Detect which cell encompasses the target text, then output its [X, Y] center coordinate. 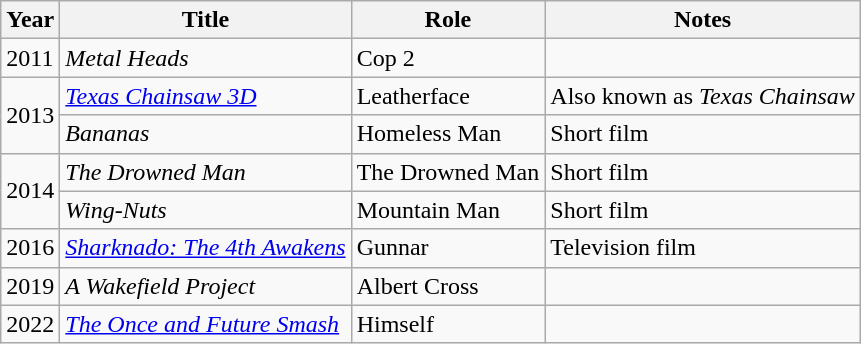
Texas Chainsaw 3D [206, 96]
Himself [448, 324]
Bananas [206, 134]
2016 [30, 248]
Wing-Nuts [206, 210]
A Wakefield Project [206, 286]
Cop 2 [448, 58]
2011 [30, 58]
2014 [30, 191]
2019 [30, 286]
Leatherface [448, 96]
Sharknado: The 4th Awakens [206, 248]
Albert Cross [448, 286]
Television film [703, 248]
Also known as Texas Chainsaw [703, 96]
Year [30, 20]
2022 [30, 324]
2013 [30, 115]
Gunnar [448, 248]
The Once and Future Smash [206, 324]
Title [206, 20]
Metal Heads [206, 58]
Notes [703, 20]
Mountain Man [448, 210]
Homeless Man [448, 134]
Role [448, 20]
